Pinpoint the cell where the given text exists, returning its [x, y] midpoint coordinate. 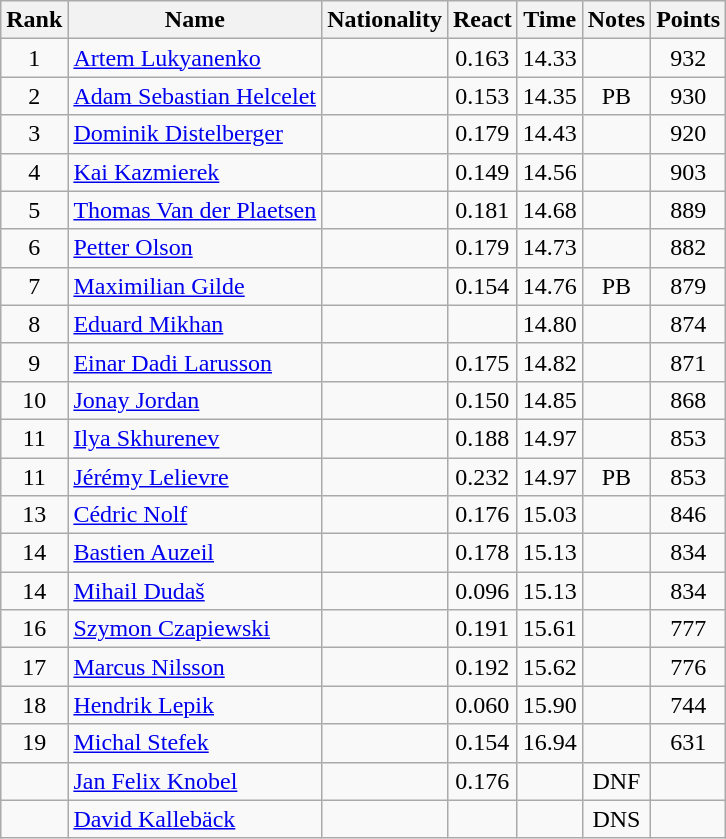
Ilya Skhurenev [195, 438]
Mihail Dudaš [195, 591]
DNF [616, 781]
8 [34, 324]
Jonay Jordan [195, 400]
10 [34, 400]
874 [688, 324]
16 [34, 629]
0.163 [482, 58]
Eduard Mikhan [195, 324]
777 [688, 629]
Einar Dadi Larusson [195, 362]
3 [34, 134]
920 [688, 134]
Thomas Van der Plaetsen [195, 210]
19 [34, 743]
Time [550, 20]
15.03 [550, 515]
14.76 [550, 286]
13 [34, 515]
14.73 [550, 248]
0.181 [482, 210]
Nationality [385, 20]
Marcus Nilsson [195, 667]
Michal Stefek [195, 743]
2 [34, 96]
0.096 [482, 591]
631 [688, 743]
744 [688, 705]
Points [688, 20]
879 [688, 286]
Kai Kazmierek [195, 172]
0.178 [482, 553]
14.80 [550, 324]
Jérémy Lelievre [195, 477]
Rank [34, 20]
14.35 [550, 96]
15.61 [550, 629]
776 [688, 667]
14.68 [550, 210]
0.150 [482, 400]
0.192 [482, 667]
Notes [616, 20]
14.56 [550, 172]
18 [34, 705]
0.149 [482, 172]
Bastien Auzeil [195, 553]
1 [34, 58]
Artem Lukyanenko [195, 58]
Cédric Nolf [195, 515]
903 [688, 172]
Dominik Distelberger [195, 134]
React [482, 20]
9 [34, 362]
Jan Felix Knobel [195, 781]
6 [34, 248]
0.060 [482, 705]
0.153 [482, 96]
871 [688, 362]
7 [34, 286]
0.188 [482, 438]
15.62 [550, 667]
17 [34, 667]
15.90 [550, 705]
868 [688, 400]
5 [34, 210]
Name [195, 20]
David Kallebäck [195, 819]
930 [688, 96]
889 [688, 210]
Hendrik Lepik [195, 705]
16.94 [550, 743]
0.175 [482, 362]
932 [688, 58]
Petter Olson [195, 248]
DNS [616, 819]
Szymon Czapiewski [195, 629]
14.85 [550, 400]
4 [34, 172]
Maximilian Gilde [195, 286]
0.191 [482, 629]
14.82 [550, 362]
846 [688, 515]
0.232 [482, 477]
882 [688, 248]
Adam Sebastian Helcelet [195, 96]
14.33 [550, 58]
14.43 [550, 134]
